For the text-containing cell, return its midpoint in (X, Y) coordinate format. 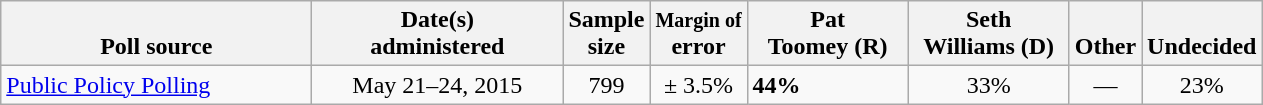
Public Policy Polling (156, 85)
33% (988, 85)
23% (1202, 85)
Samplesize (606, 34)
PatToomey (R) (828, 34)
Poll source (156, 34)
44% (828, 85)
SethWilliams (D) (988, 34)
Other (1105, 34)
Date(s)administered (438, 34)
Undecided (1202, 34)
Margin oferror (698, 34)
May 21–24, 2015 (438, 85)
— (1105, 85)
± 3.5% (698, 85)
799 (606, 85)
